Return (X, Y) of the center of cell containing provided text 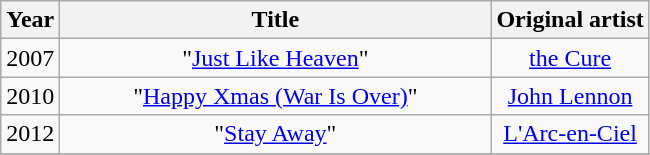
L'Arc-en-Ciel (570, 134)
Title (276, 20)
the Cure (570, 58)
2012 (30, 134)
"Stay Away" (276, 134)
John Lennon (570, 96)
Year (30, 20)
Original artist (570, 20)
"Happy Xmas (War Is Over)" (276, 96)
2010 (30, 96)
2007 (30, 58)
"Just Like Heaven" (276, 58)
